From the cell containing the given text, extract its center point as (x, y) coordinate. 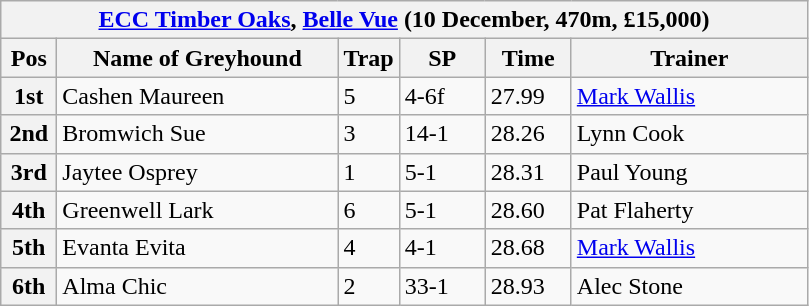
Paul Young (689, 172)
Trainer (689, 58)
4-6f (442, 96)
4-1 (442, 248)
Cashen Maureen (198, 96)
Alma Chic (198, 286)
28.93 (528, 286)
6 (368, 210)
2 (368, 286)
28.31 (528, 172)
3 (368, 134)
ECC Timber Oaks, Belle Vue (10 December, 470m, £15,000) (404, 20)
1 (368, 172)
33-1 (442, 286)
Lynn Cook (689, 134)
5th (29, 248)
28.26 (528, 134)
27.99 (528, 96)
Pat Flaherty (689, 210)
14-1 (442, 134)
Bromwich Sue (198, 134)
Pos (29, 58)
2nd (29, 134)
4 (368, 248)
3rd (29, 172)
Alec Stone (689, 286)
1st (29, 96)
Evanta Evita (198, 248)
5 (368, 96)
Time (528, 58)
Greenwell Lark (198, 210)
28.68 (528, 248)
4th (29, 210)
Jaytee Osprey (198, 172)
6th (29, 286)
SP (442, 58)
Trap (368, 58)
28.60 (528, 210)
Name of Greyhound (198, 58)
